Scan for the cell matching the given text and deliver its (x, y) coordinate at center. 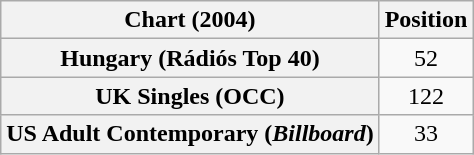
52 (426, 58)
UK Singles (OCC) (190, 96)
Chart (2004) (190, 20)
Hungary (Rádiós Top 40) (190, 58)
Position (426, 20)
122 (426, 96)
33 (426, 134)
US Adult Contemporary (Billboard) (190, 134)
